Locate the cell with the specified text and output its (x, y) center coordinate. 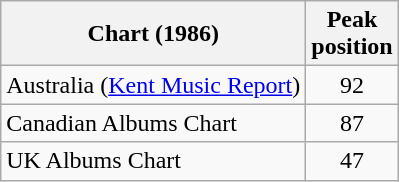
Chart (1986) (154, 34)
UK Albums Chart (154, 161)
Canadian Albums Chart (154, 123)
92 (352, 85)
Peakposition (352, 34)
87 (352, 123)
47 (352, 161)
Australia (Kent Music Report) (154, 85)
